For the text-containing cell, return its midpoint in [x, y] coordinate format. 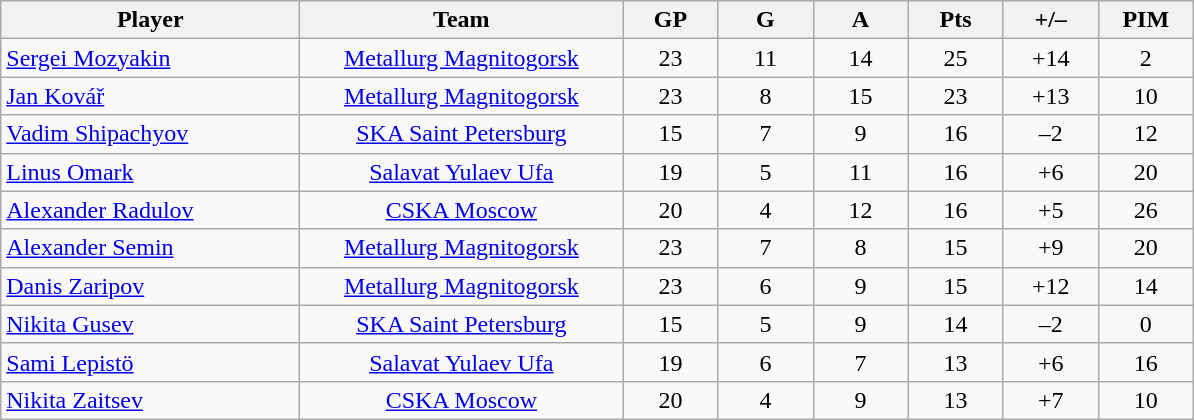
+/– [1050, 20]
25 [956, 58]
Player [150, 20]
26 [1146, 210]
Linus Omark [150, 172]
+12 [1050, 286]
2 [1146, 58]
A [860, 20]
Sami Lepistö [150, 362]
Nikita Gusev [150, 324]
Danis Zaripov [150, 286]
GP [670, 20]
Sergei Mozyakin [150, 58]
+9 [1050, 248]
Pts [956, 20]
PIM [1146, 20]
+13 [1050, 96]
Alexander Radulov [150, 210]
Vadim Shipachyov [150, 134]
+14 [1050, 58]
Alexander Semin [150, 248]
+5 [1050, 210]
Jan Kovář [150, 96]
+7 [1050, 400]
G [766, 20]
Nikita Zaitsev [150, 400]
0 [1146, 324]
Team [462, 20]
